Detect which cell encompasses the target text, then output its (X, Y) center coordinate. 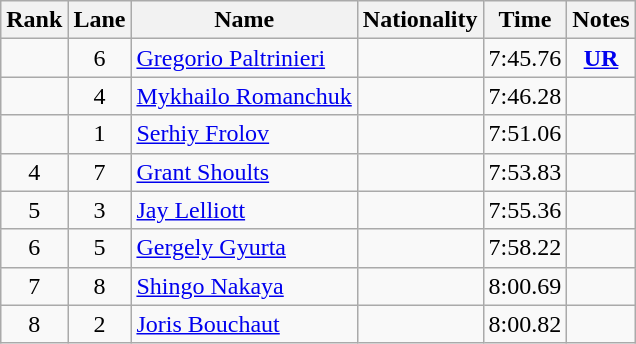
7:53.83 (525, 172)
Jay Lelliott (244, 210)
UR (601, 58)
Lane (100, 20)
3 (100, 210)
Gergely Gyurta (244, 248)
7:58.22 (525, 248)
2 (100, 324)
Name (244, 20)
Rank (34, 20)
Time (525, 20)
8:00.69 (525, 286)
Notes (601, 20)
7:55.36 (525, 210)
Serhiy Frolov (244, 134)
7:46.28 (525, 96)
7:45.76 (525, 58)
1 (100, 134)
Gregorio Paltrinieri (244, 58)
7:51.06 (525, 134)
8:00.82 (525, 324)
Grant Shoults (244, 172)
Mykhailo Romanchuk (244, 96)
Joris Bouchaut (244, 324)
Nationality (420, 20)
Shingo Nakaya (244, 286)
